Return the [X, Y] coordinate for the center point of the cell that contains the specified text.  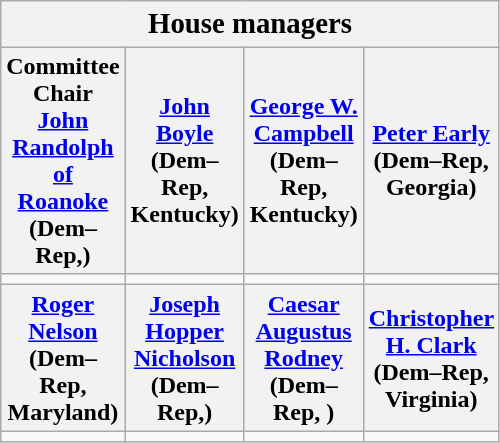
Committee ChairJohn Randolph of Roanoke(Dem–Rep,) [63, 160]
George W. Campbell(Dem–Rep, Kentucky) [304, 160]
Christopher H. Clark(Dem–Rep, Virginia) [431, 358]
Roger Nelson(Dem–Rep, Maryland) [63, 358]
John Boyle(Dem–Rep, Kentucky) [184, 160]
Peter Early(Dem–Rep, Georgia) [431, 160]
Caesar Augustus Rodney(Dem–Rep, ) [304, 358]
Joseph Hopper Nicholson(Dem–Rep,) [184, 358]
House managers [250, 24]
